Return (X, Y) of the center of cell containing provided text 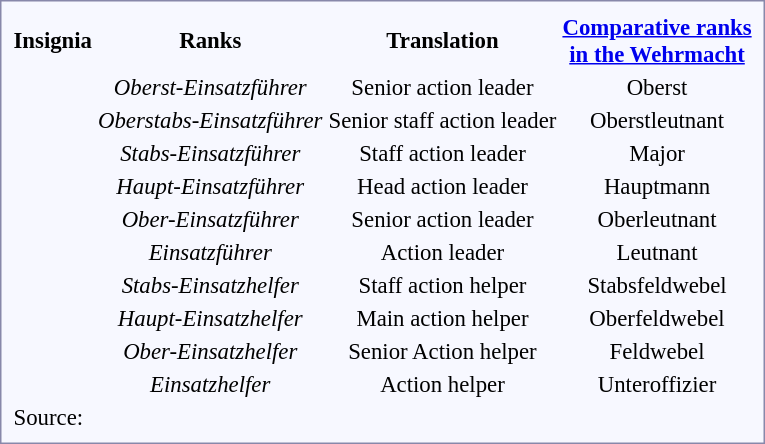
Einsatzhelfer (210, 384)
Insignia (53, 40)
Main action helper (442, 318)
Oberstleutnant (657, 120)
Stabs-Einsatzhelfer (210, 285)
Staff action helper (442, 285)
Ranks (210, 40)
Haupt-Einsatzführer (210, 186)
Oberstabs-Einsatzführer (210, 120)
Translation (442, 40)
Source: (53, 417)
Unteroffizier (657, 384)
Senior staff action leader (442, 120)
Major (657, 153)
Hauptmann (657, 186)
Action leader (442, 252)
Leutnant (657, 252)
Stabs-Einsatzführer (210, 153)
Feldwebel (657, 351)
Haupt-Einsatzhelfer (210, 318)
Head action leader (442, 186)
Oberfeldwebel (657, 318)
Oberst-Einsatzführer (210, 87)
Ober-Einsatzhelfer (210, 351)
Ober-Einsatzführer (210, 219)
Comparative ranks in the Wehrmacht (657, 40)
Action helper (442, 384)
Stabsfeldwebel (657, 285)
Einsatzführer (210, 252)
Senior Action helper (442, 351)
Staff action leader (442, 153)
Oberleutnant (657, 219)
Oberst (657, 87)
